Return [X, Y] of the center of cell containing provided text 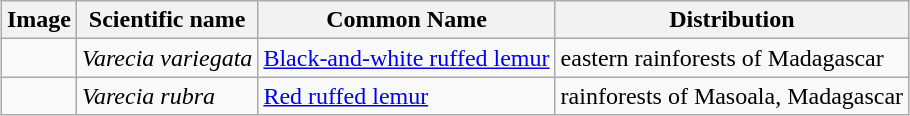
Varecia rubra [166, 96]
rainforests of Masoala, Madagascar [732, 96]
Common Name [406, 20]
Red ruffed lemur [406, 96]
Varecia variegata [166, 58]
Image [38, 20]
Scientific name [166, 20]
eastern rainforests of Madagascar [732, 58]
Distribution [732, 20]
Black-and-white ruffed lemur [406, 58]
